Locate the cell with the specified text and output its [x, y] center coordinate. 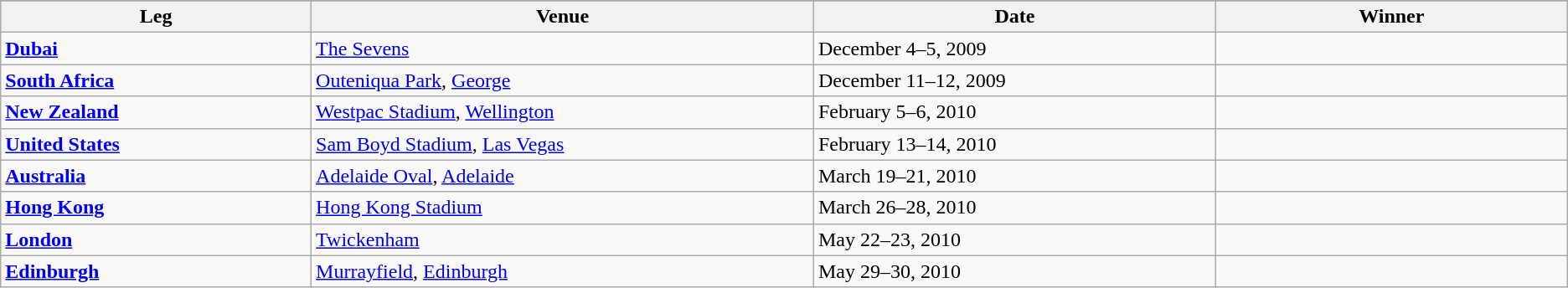
Dubai [156, 49]
Sam Boyd Stadium, Las Vegas [563, 144]
Venue [563, 17]
Edinburgh [156, 271]
December 4–5, 2009 [1014, 49]
Hong Kong Stadium [563, 208]
United States [156, 144]
Twickenham [563, 239]
March 26–28, 2010 [1014, 208]
May 22–23, 2010 [1014, 239]
Outeniqua Park, George [563, 80]
The Sevens [563, 49]
New Zealand [156, 112]
Australia [156, 176]
Winner [1391, 17]
London [156, 239]
March 19–21, 2010 [1014, 176]
Westpac Stadium, Wellington [563, 112]
Murrayfield, Edinburgh [563, 271]
Adelaide Oval, Adelaide [563, 176]
Hong Kong [156, 208]
May 29–30, 2010 [1014, 271]
Leg [156, 17]
Date [1014, 17]
South Africa [156, 80]
February 13–14, 2010 [1014, 144]
December 11–12, 2009 [1014, 80]
February 5–6, 2010 [1014, 112]
